Pinpoint the cell where the given text exists, returning its (X, Y) midpoint coordinate. 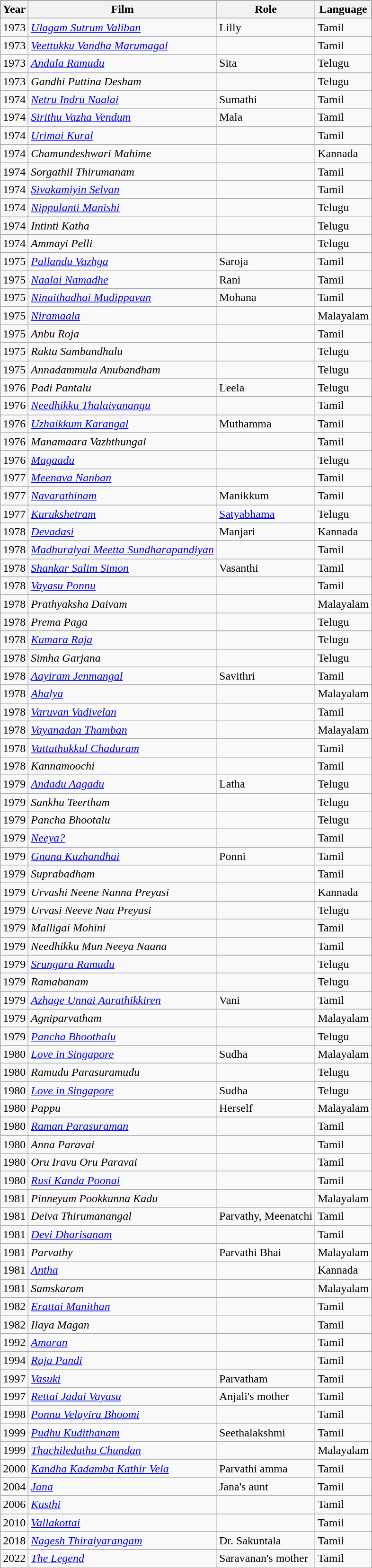
Erattai Manithan (123, 1306)
Lilly (266, 27)
Magaadu (123, 460)
Pappu (123, 1108)
Vasuki (123, 1379)
Meenava Nanban (123, 478)
Dr. Sakuntala (266, 1541)
Urvashi Neene Nanna Preyasi (123, 892)
2022 (14, 1559)
Urimai Kural (123, 135)
Leela (266, 388)
Devadasi (123, 532)
Niramaala (123, 316)
2000 (14, 1469)
Anbu Roja (123, 334)
Azhage Unnai Aarathikkiren (123, 1000)
Samskaram (123, 1288)
Rettai Jadai Vayasu (123, 1397)
Nagesh Thiraiyarangam (123, 1541)
Ilaya Magan (123, 1324)
Pinneyum Pookkunna Kadu (123, 1198)
Devi Dharisanam (123, 1234)
Needhikku Thalaivanangu (123, 406)
Vani (266, 1000)
Annadammula Anubandham (123, 370)
Anna Paravai (123, 1144)
Parvatham (266, 1379)
Seethalakshmi (266, 1433)
Manikkum (266, 496)
Padi Pantalu (123, 388)
1998 (14, 1415)
Suprabadham (123, 874)
Saravanan's mother (266, 1559)
Jana's aunt (266, 1487)
The Legend (123, 1559)
Naalai Namadhe (123, 280)
Pancha Bhoothalu (123, 1036)
2004 (14, 1487)
1994 (14, 1360)
Sivakamiyin Selvan (123, 189)
Ammayi Pelli (123, 244)
Ulagam Sutrum Valiban (123, 27)
Varuvan Vadivelan (123, 712)
Gnana Kuzhandhai (123, 856)
Kandha Kadamba Kathir Vela (123, 1469)
Jana (123, 1487)
Latha (266, 784)
Pallandu Vazhga (123, 262)
Film (123, 9)
Amaran (123, 1342)
Kusthi (123, 1505)
Srungara Ramudu (123, 964)
Kumara Raja (123, 640)
Ninaithadhai Mudippavan (123, 298)
Aayiram Jenmangal (123, 676)
Shankar Salim Simon (123, 568)
Saroja (266, 262)
Raman Parasuraman (123, 1126)
Ramudu Parasuramudu (123, 1072)
Herself (266, 1108)
Vasanthi (266, 568)
Savithri (266, 676)
Raja Pandi (123, 1360)
Kannamoochi (123, 766)
Parvathi Bhai (266, 1252)
Simha Garjana (123, 658)
Anjali's mother (266, 1397)
Chamundeshwari Mahime (123, 153)
Rusi Kanda Poonai (123, 1180)
Mohana (266, 298)
Deiva Thirumanangal (123, 1216)
Pudhu Kudithanam (123, 1433)
Rakta Sambandhalu (123, 352)
Madhuraiyai Meetta Sundharapandiyan (123, 550)
Vallakottai (123, 1523)
Andadu Aagadu (123, 784)
Oru Iravu Oru Paravai (123, 1162)
Parvathy (123, 1252)
Sirithu Vazha Vendum (123, 117)
Mala (266, 117)
Vattathukkul Chaduram (123, 748)
Navarathinam (123, 496)
Vayanadan Thamban (123, 730)
Parvathi amma (266, 1469)
Veettukku Vandha Marumagal (123, 45)
Prathyaksha Daivam (123, 604)
2018 (14, 1541)
Neeya? (123, 838)
Ahalya (123, 694)
Sankhu Teertham (123, 802)
Malligai Mohini (123, 928)
2010 (14, 1523)
Ponni (266, 856)
Parvathy, Meenatchi (266, 1216)
1992 (14, 1342)
Needhikku Mun Neeya Naana (123, 946)
Gandhi Puttina Desham (123, 81)
Andala Ramudu (123, 63)
Kurukshetram (123, 514)
Rani (266, 280)
Pancha Bhootalu (123, 820)
Role (266, 9)
Year (14, 9)
Sita (266, 63)
Language (344, 9)
Agniparvatham (123, 1018)
Ponnu Velayira Bhoomi (123, 1415)
Intinti Katha (123, 226)
2006 (14, 1505)
Sumathi (266, 99)
Sorgathil Thirumanam (123, 171)
Netru Indru Naalai (123, 99)
Antha (123, 1270)
Ramabanam (123, 982)
Thachiledathu Chundan (123, 1451)
Manjari (266, 532)
Vayasu Ponnu (123, 586)
Nippulanti Manishi (123, 207)
Uzhaikkum Karangal (123, 424)
Urvasi Neeve Naa Preyasi (123, 910)
Satyabhama (266, 514)
Muthamma (266, 424)
Manamaara Vazhthungal (123, 442)
Prema Paga (123, 622)
